Capture the cell that displays the provided text and extract its (x, y) central coordinate. 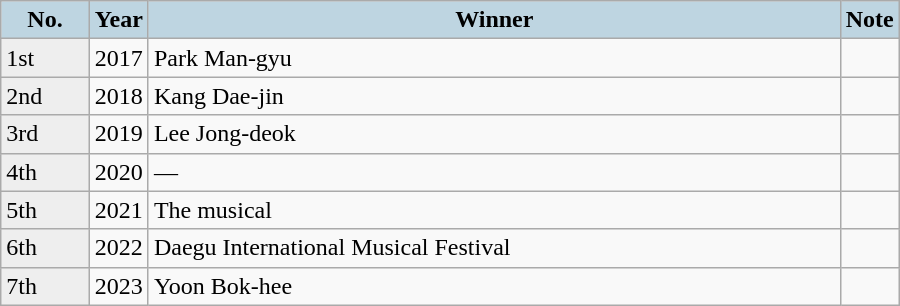
5th (46, 210)
Kang Dae-jin (494, 96)
6th (46, 248)
2023 (118, 286)
3rd (46, 134)
2017 (118, 58)
Daegu International Musical Festival (494, 248)
2nd (46, 96)
2021 (118, 210)
— (494, 172)
Year (118, 20)
Note (870, 20)
2022 (118, 248)
Winner (494, 20)
The musical (494, 210)
2020 (118, 172)
No. (46, 20)
7th (46, 286)
4th (46, 172)
Yoon Bok-hee (494, 286)
Lee Jong-deok (494, 134)
2018 (118, 96)
1st (46, 58)
Park Man-gyu (494, 58)
2019 (118, 134)
